Capture the cell that displays the provided text and extract its (x, y) central coordinate. 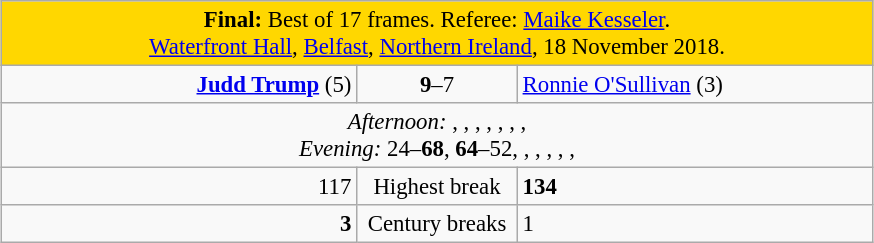
134 (695, 187)
9–7 (438, 85)
Century breaks (438, 224)
1 (695, 224)
Afternoon: , , , , , , , Evening: 24–68, 64–52, , , , , , (437, 136)
Final: Best of 17 frames. Referee: Maike Kesseler.Waterfront Hall, Belfast, Northern Ireland, 18 November 2018. (437, 34)
3 (179, 224)
Judd Trump (5) (179, 85)
Ronnie O'Sullivan (3) (695, 85)
117 (179, 187)
Highest break (438, 187)
